Search for the cell housing the specified text and yield its (X, Y) center coordinate. 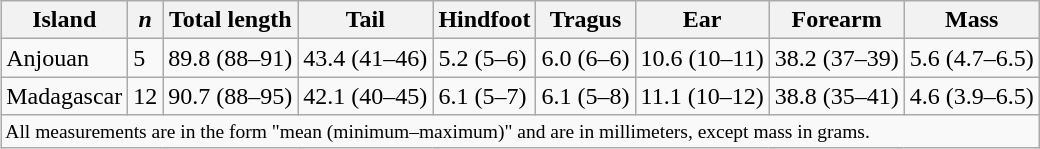
Ear (702, 20)
5 (146, 58)
Hindfoot (484, 20)
Forearm (836, 20)
11.1 (10–12) (702, 96)
38.2 (37–39) (836, 58)
38.8 (35–41) (836, 96)
89.8 (88–91) (230, 58)
All measurements are in the form "mean (minimum–maximum)" and are in millimeters, except mass in grams. (520, 132)
Island (64, 20)
10.6 (10–11) (702, 58)
n (146, 20)
6.1 (5–8) (586, 96)
Tail (366, 20)
Madagascar (64, 96)
43.4 (41–46) (366, 58)
6.0 (6–6) (586, 58)
12 (146, 96)
5.2 (5–6) (484, 58)
6.1 (5–7) (484, 96)
42.1 (40–45) (366, 96)
Total length (230, 20)
Tragus (586, 20)
4.6 (3.9–6.5) (972, 96)
Mass (972, 20)
90.7 (88–95) (230, 96)
Anjouan (64, 58)
5.6 (4.7–6.5) (972, 58)
